Identify which cell holds the provided text, then report its (x, y) central coordinate. 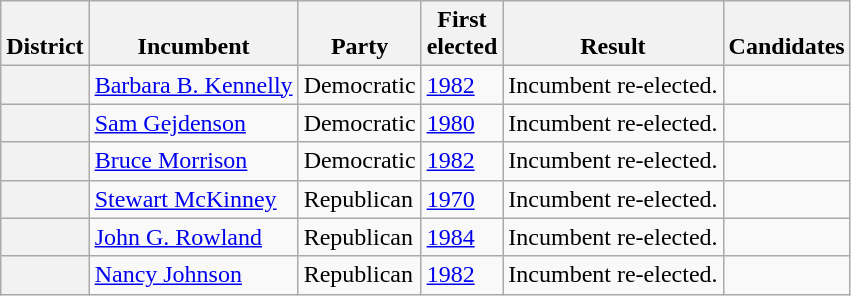
Nancy Johnson (194, 275)
Party (360, 34)
Sam Gejdenson (194, 123)
Bruce Morrison (194, 161)
1984 (462, 237)
Barbara B. Kennelly (194, 85)
Incumbent (194, 34)
1970 (462, 199)
John G. Rowland (194, 237)
Result (613, 34)
Stewart McKinney (194, 199)
1980 (462, 123)
Candidates (786, 34)
Firstelected (462, 34)
District (45, 34)
